Locate the cell with the specified text and output its [X, Y] center coordinate. 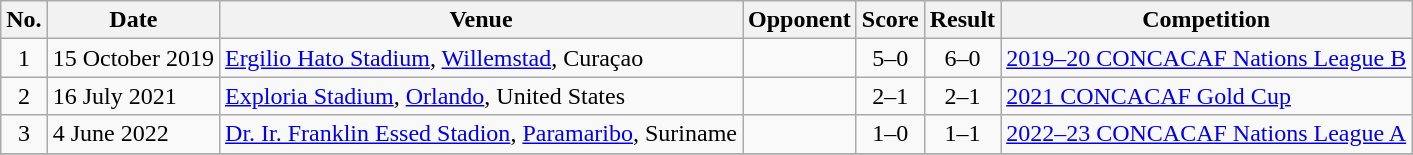
6–0 [962, 58]
Date [133, 20]
3 [24, 134]
2019–20 CONCACAF Nations League B [1206, 58]
16 July 2021 [133, 96]
4 June 2022 [133, 134]
Score [890, 20]
2 [24, 96]
Venue [482, 20]
Dr. Ir. Franklin Essed Stadion, Paramaribo, Suriname [482, 134]
Opponent [800, 20]
2022–23 CONCACAF Nations League A [1206, 134]
Exploria Stadium, Orlando, United States [482, 96]
5–0 [890, 58]
2021 CONCACAF Gold Cup [1206, 96]
No. [24, 20]
1–0 [890, 134]
1 [24, 58]
Result [962, 20]
Ergilio Hato Stadium, Willemstad, Curaçao [482, 58]
1–1 [962, 134]
Competition [1206, 20]
15 October 2019 [133, 58]
